Return [x, y] of the center of cell containing provided text 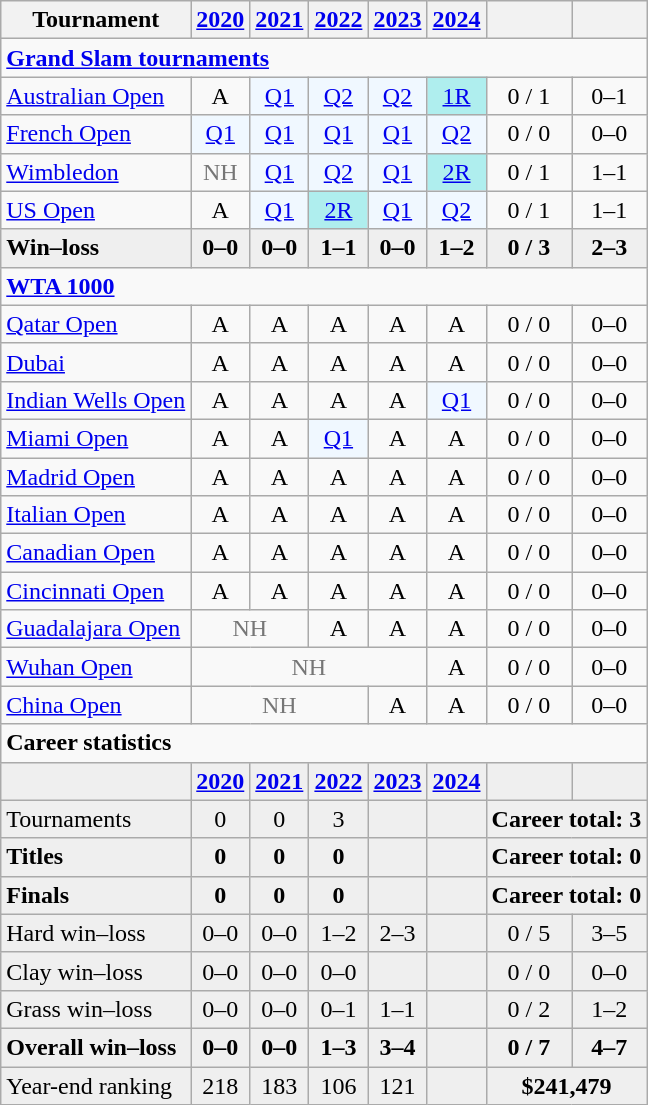
Tournaments [96, 819]
Wuhan Open [96, 667]
Miami Open [96, 438]
Win–loss [96, 248]
WTA 1000 [324, 286]
Overall win–loss [96, 1047]
1–3 [338, 1047]
4–7 [610, 1047]
Indian Wells Open [96, 400]
Australian Open [96, 96]
Canadian Open [96, 553]
Italian Open [96, 515]
Titles [96, 857]
3 [338, 819]
0 / 3 [529, 248]
Career statistics [324, 743]
Wimbledon [96, 172]
Cincinnati Open [96, 591]
US Open [96, 210]
Clay win–loss [96, 971]
0 / 7 [529, 1047]
121 [398, 1085]
218 [220, 1085]
Career total: 3 [566, 819]
0 / 2 [529, 1009]
106 [338, 1085]
1R [456, 96]
Year-end ranking [96, 1085]
Grass win–loss [96, 1009]
Tournament [96, 20]
Grand Slam tournaments [324, 58]
Hard win–loss [96, 933]
3–5 [610, 933]
Qatar Open [96, 324]
$241,479 [566, 1085]
French Open [96, 134]
0 / 5 [529, 933]
3–4 [398, 1047]
Madrid Open [96, 477]
Finals [96, 895]
Guadalajara Open [96, 629]
183 [280, 1085]
China Open [96, 705]
Dubai [96, 362]
